Return (X, Y) of the center of cell containing provided text 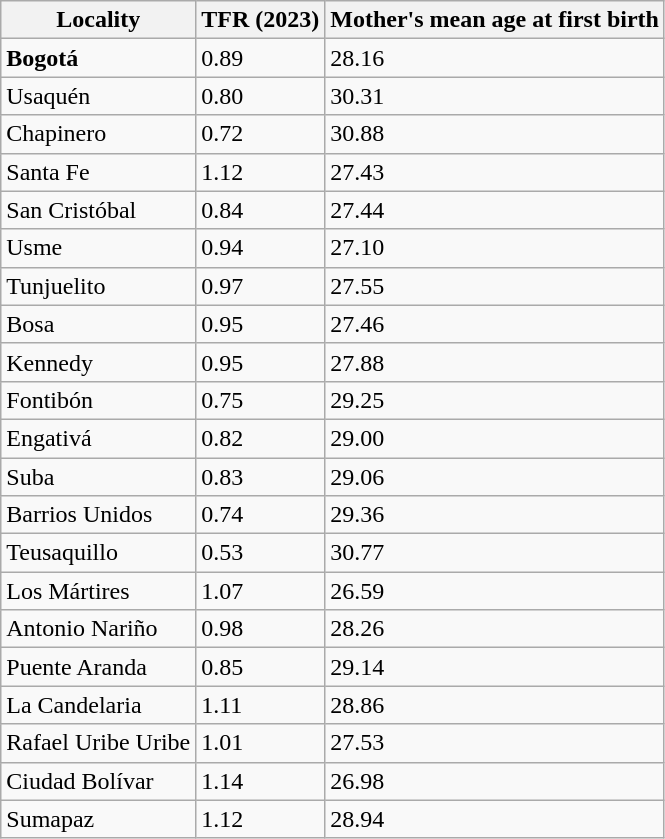
Bogotá (98, 58)
29.00 (495, 438)
La Candelaria (98, 705)
Suba (98, 477)
30.77 (495, 553)
27.43 (495, 172)
27.55 (495, 286)
30.88 (495, 134)
29.14 (495, 667)
Bosa (98, 324)
0.74 (260, 515)
27.53 (495, 743)
Fontibón (98, 400)
0.98 (260, 629)
28.86 (495, 705)
26.59 (495, 591)
1.14 (260, 781)
0.94 (260, 248)
1.01 (260, 743)
27.88 (495, 362)
Kennedy (98, 362)
0.97 (260, 286)
0.53 (260, 553)
29.06 (495, 477)
1.11 (260, 705)
0.84 (260, 210)
Locality (98, 20)
Barrios Unidos (98, 515)
Ciudad Bolívar (98, 781)
26.98 (495, 781)
0.82 (260, 438)
Chapinero (98, 134)
0.80 (260, 96)
0.75 (260, 400)
29.36 (495, 515)
Los Mártires (98, 591)
Santa Fe (98, 172)
Puente Aranda (98, 667)
Engativá (98, 438)
30.31 (495, 96)
Antonio Nariño (98, 629)
28.26 (495, 629)
28.16 (495, 58)
0.83 (260, 477)
Mother's mean age at first birth (495, 20)
San Cristóbal (98, 210)
29.25 (495, 400)
27.10 (495, 248)
TFR (2023) (260, 20)
27.46 (495, 324)
0.89 (260, 58)
Teusaquillo (98, 553)
0.72 (260, 134)
1.07 (260, 591)
Tunjuelito (98, 286)
Rafael Uribe Uribe (98, 743)
0.85 (260, 667)
Usaquén (98, 96)
Sumapaz (98, 819)
27.44 (495, 210)
Usme (98, 248)
28.94 (495, 819)
